Provide the [x, y] coordinate of the cell's center where the given text is located.  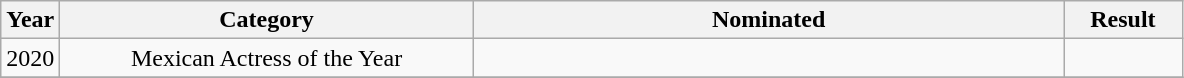
Year [30, 20]
Nominated [768, 20]
2020 [30, 58]
Category [266, 20]
Result [1123, 20]
Mexican Actress of the Year [266, 58]
